Determine the (x, y) coordinate at the center of the cell enclosing the given text.  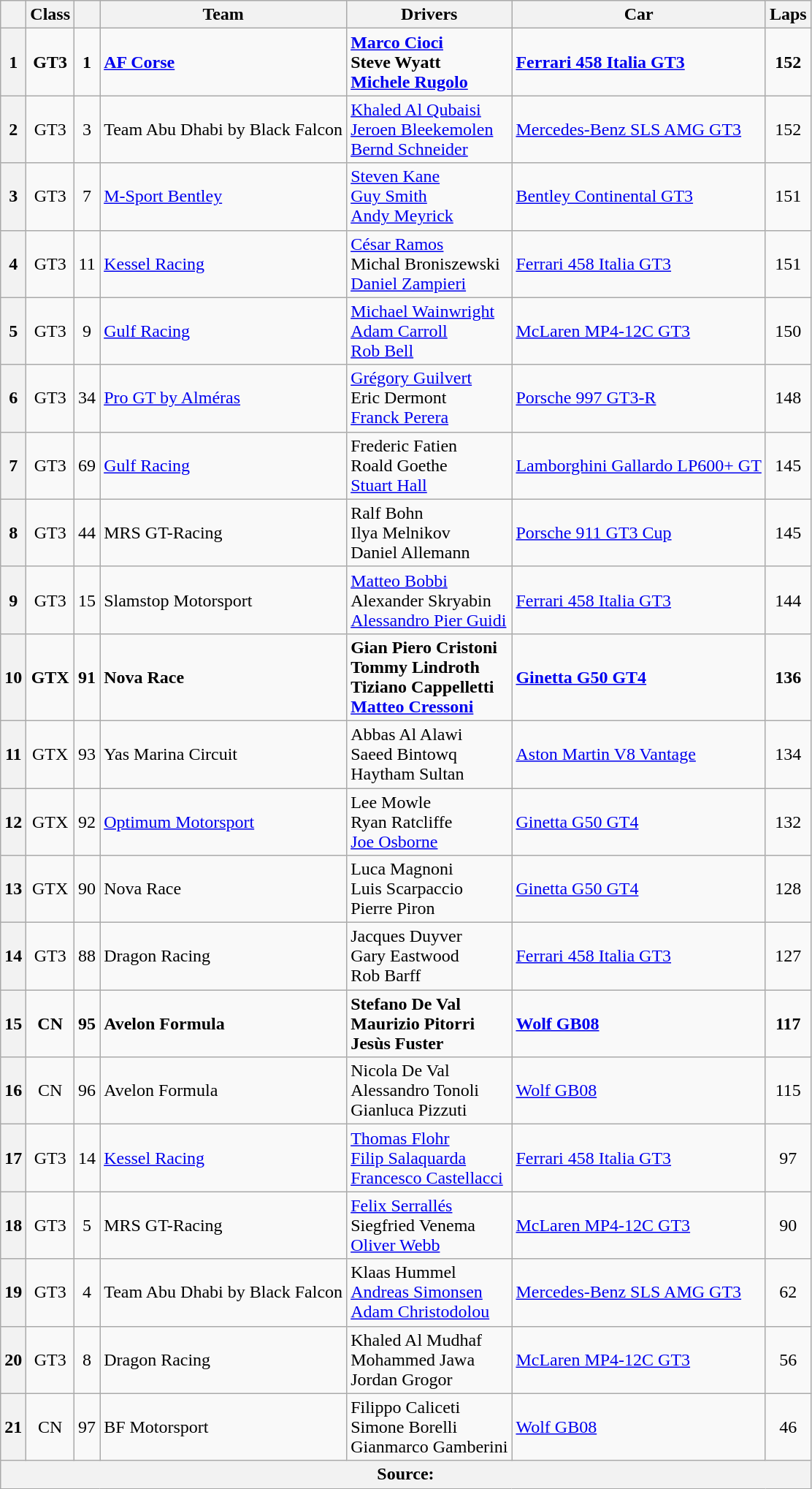
117 (788, 1024)
91 (88, 677)
148 (788, 398)
95 (88, 1024)
Pro GT by Alméras (223, 398)
M-Sport Bentley (223, 197)
Klaas Hummel Andreas Simonsen Adam Christodolou (429, 1292)
Frederic Fatien Roald Goethe Stuart Hall (429, 465)
Thomas Flohr Filip Salaquarda Francesco Castellacci (429, 1158)
Khaled Al Mudhaf Mohammed Jawa Jordan Grogor (429, 1360)
Filippo Caliceti Simone Borelli Gianmarco Gamberini (429, 1427)
Luca Magnoni Luis Scarpaccio Pierre Piron (429, 889)
44 (88, 533)
Felix Serrallés Siegfried Venema Oliver Webb (429, 1225)
Porsche 911 GT3 Cup (638, 533)
93 (88, 754)
13 (13, 889)
Gian Piero Cristoni Tommy Lindroth Tiziano Cappelletti Matteo Cressoni (429, 677)
12 (13, 821)
Optimum Motorsport (223, 821)
Lamborghini Gallardo LP600+ GT (638, 465)
Michael Wainwright Adam Carroll Rob Bell (429, 331)
Steven Kane Guy Smith Andy Meyrick (429, 197)
115 (788, 1091)
Matteo Bobbi Alexander Skryabin Alessandro Pier Guidi (429, 600)
128 (788, 889)
150 (788, 331)
Bentley Continental GT3 (638, 197)
46 (788, 1427)
136 (788, 677)
88 (88, 956)
Aston Martin V8 Vantage (638, 754)
Slamstop Motorsport (223, 600)
Car (638, 15)
Ralf Bohn Ilya Melnikov Daniel Allemann (429, 533)
144 (788, 600)
AF Corse (223, 62)
Porsche 997 GT3-R (638, 398)
134 (788, 754)
92 (88, 821)
132 (788, 821)
Nicola De Val Alessandro Tonoli Gianluca Pizzuti (429, 1091)
Source: (406, 1474)
Yas Marina Circuit (223, 754)
62 (788, 1292)
127 (788, 956)
Jacques Duyver Gary Eastwood Rob Barff (429, 956)
6 (13, 398)
96 (88, 1091)
17 (13, 1158)
18 (13, 1225)
César Ramos Michal Broniszewski Daniel Zampieri (429, 264)
Lee Mowle Ryan Ratcliffe Joe Osborne (429, 821)
69 (88, 465)
Class (50, 15)
BF Motorsport (223, 1427)
20 (13, 1360)
16 (13, 1091)
Grégory Guilvert Eric Dermont Franck Perera (429, 398)
Drivers (429, 15)
Team (223, 15)
Stefano De Val Maurizio Pitorri Jesùs Fuster (429, 1024)
Laps (788, 15)
21 (13, 1427)
Abbas Al Alawi Saeed Bintowq Haytham Sultan (429, 754)
Khaled Al Qubaisi Jeroen Bleekemolen Bernd Schneider (429, 129)
56 (788, 1360)
34 (88, 398)
10 (13, 677)
Marco Cioci Steve Wyatt Michele Rugolo (429, 62)
2 (13, 129)
19 (13, 1292)
